Scan for the cell matching the given text and deliver its (X, Y) coordinate at center. 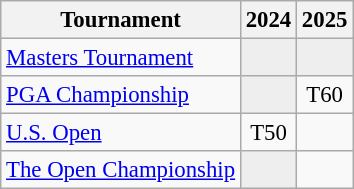
Tournament (121, 20)
U.S. Open (121, 133)
T50 (268, 133)
Masters Tournament (121, 58)
T60 (325, 95)
2024 (268, 20)
The Open Championship (121, 170)
PGA Championship (121, 95)
2025 (325, 20)
